Scan for the cell matching the given text and deliver its (X, Y) coordinate at center. 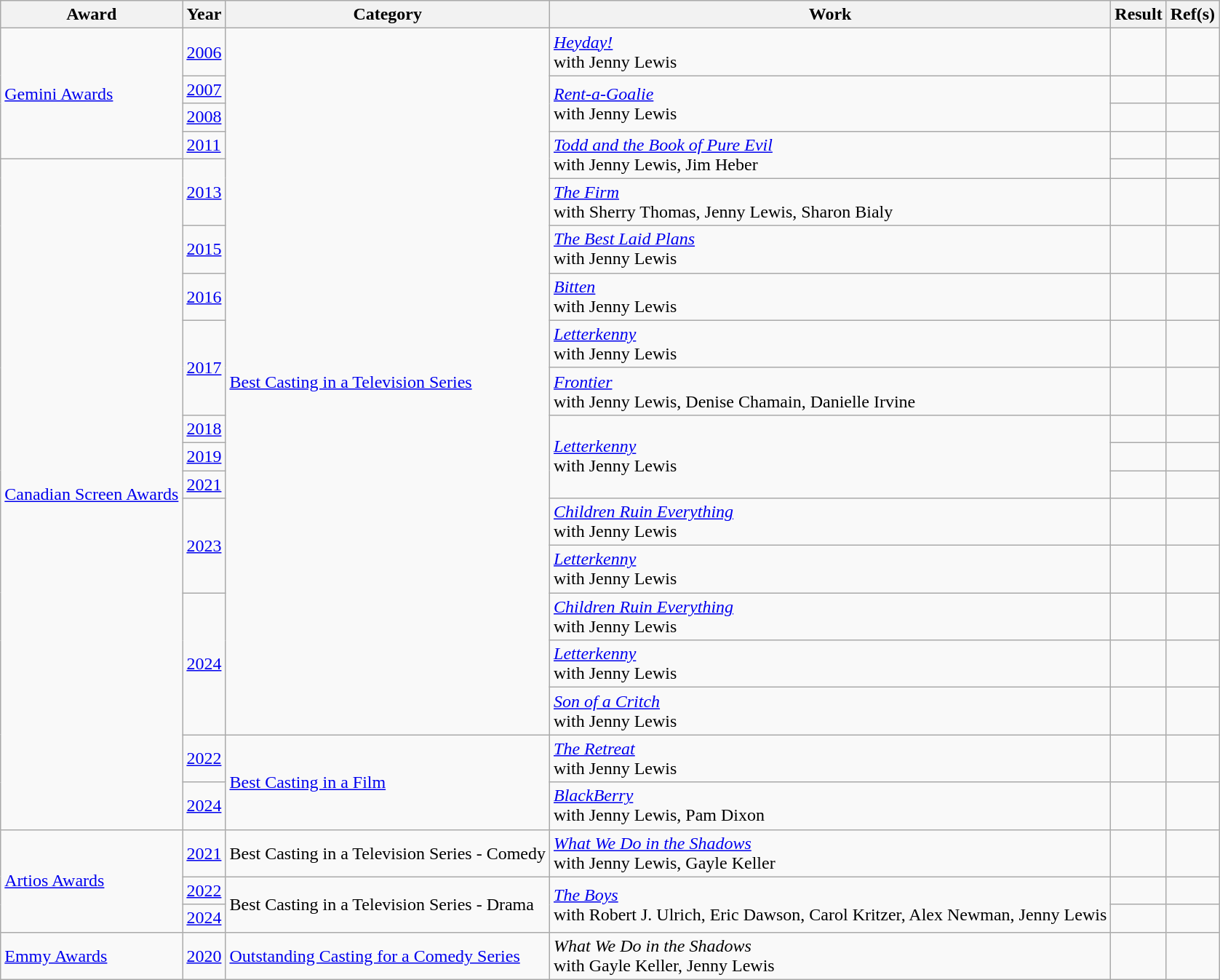
The Retreatwith Jenny Lewis (831, 758)
2017 (204, 367)
Canadian Screen Awards (92, 494)
2019 (204, 456)
2013 (204, 192)
Artios Awards (92, 880)
Son of a Critchwith Jenny Lewis (831, 712)
2018 (204, 429)
Award (92, 15)
Result (1139, 15)
Todd and the Book of Pure Evilwith Jenny Lewis, Jim Heber (831, 154)
The Firmwith Sherry Thomas, Jenny Lewis, Sharon Bialy (831, 202)
Ref(s) (1192, 15)
Work (831, 15)
What We Do in the Shadowswith Jenny Lewis, Gayle Keller (831, 853)
2008 (204, 117)
Emmy Awards (92, 956)
2015 (204, 249)
Rent-a-Goaliewith Jenny Lewis (831, 103)
Best Casting in a Television Series - Comedy (388, 853)
Bittenwith Jenny Lewis (831, 297)
BlackBerrywith Jenny Lewis, Pam Dixon (831, 806)
2023 (204, 546)
Best Casting in a Film (388, 782)
2007 (204, 89)
The Best Laid Planswith Jenny Lewis (831, 249)
Year (204, 15)
2020 (204, 956)
2011 (204, 145)
Best Casting in a Television Series - Drama (388, 904)
Outstanding Casting for a Comedy Series (388, 956)
Best Casting in a Television Series (388, 381)
Heyday!with Jenny Lewis (831, 52)
Frontierwith Jenny Lewis, Denise Chamain, Danielle Irvine (831, 391)
What We Do in the Shadowswith Gayle Keller, Jenny Lewis (831, 956)
Category (388, 15)
2016 (204, 297)
2006 (204, 52)
The Boyswith Robert J. Ulrich, Eric Dawson, Carol Kritzer, Alex Newman, Jenny Lewis (831, 904)
Gemini Awards (92, 93)
